Locate the cell with the specified text and output its [x, y] center coordinate. 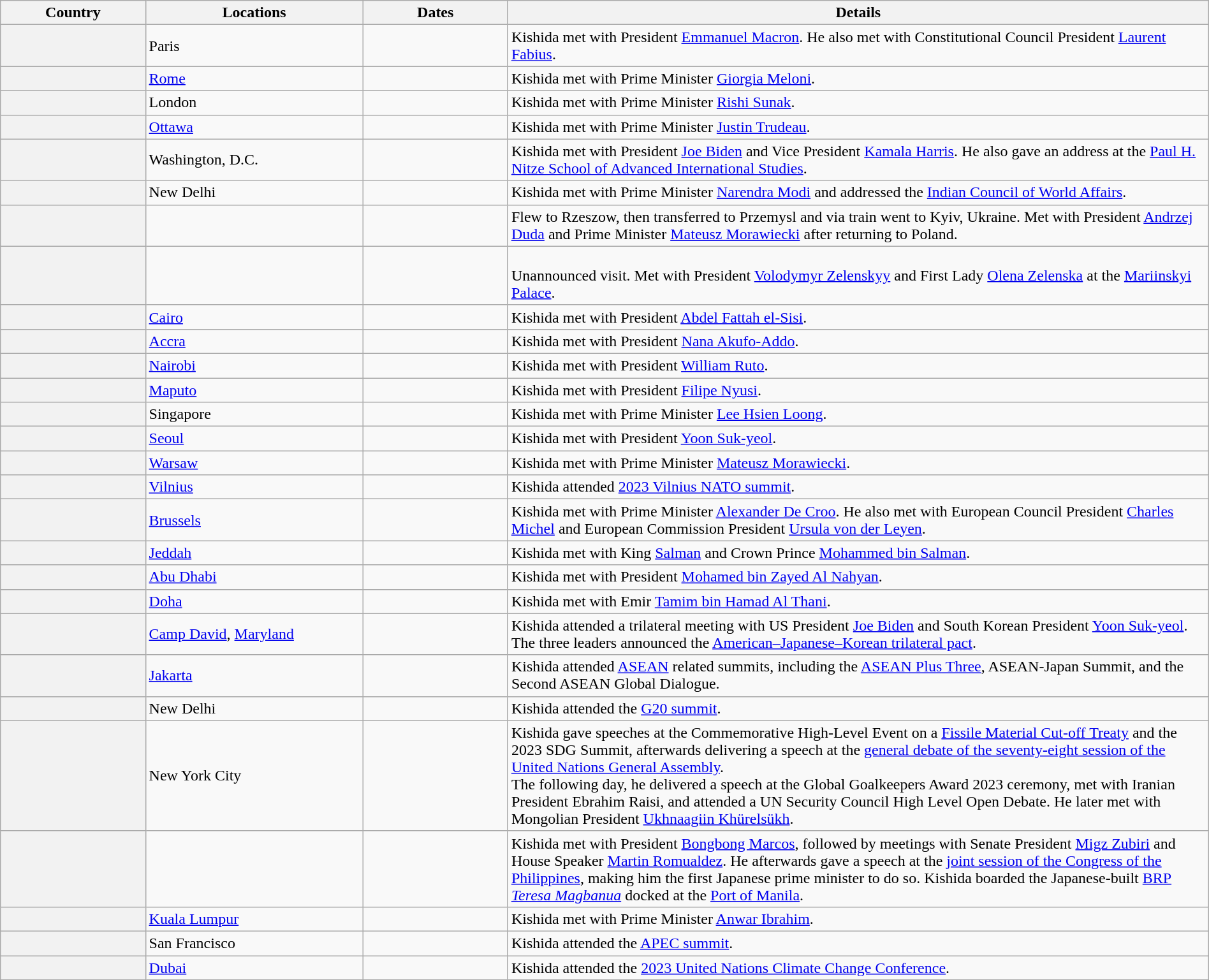
Kishida met with Prime Minister Mateusz Morawiecki. [858, 463]
Abu Dhabi [254, 577]
Kishida met with Prime Minister Lee Hsien Loong. [858, 414]
Jeddah [254, 553]
Accra [254, 341]
Unannounced visit. Met with President Volodymyr Zelenskyy and First Lady Olena Zelenska at the Mariinskyi Palace. [858, 275]
Kishida met with President Emmanuel Macron. He also met with Constitutional Council President Laurent Fabius. [858, 46]
Kishida met with President Yoon Suk-yeol. [858, 439]
Seoul [254, 439]
Kishida met with Emir Tamim bin Hamad Al Thani. [858, 601]
Doha [254, 601]
Kishida met with President Mohamed bin Zayed Al Nahyan. [858, 577]
Kishida met with President Filipe Nyusi. [858, 390]
Kishida attended ASEAN related summits, including the ASEAN Plus Three, ASEAN-Japan Summit, and the Second ASEAN Global Dialogue. [858, 676]
Kishida met with President Nana Akufo-Addo. [858, 341]
Camp David, Maryland [254, 634]
Kishida attended the G20 summit. [858, 708]
Kishida met with Prime Minister Justin Trudeau. [858, 127]
Kishida met with King Salman and Crown Prince Mohammed bin Salman. [858, 553]
Jakarta [254, 676]
Kishida attended 2023 Vilnius NATO summit. [858, 487]
Paris [254, 46]
Washington, D.C. [254, 159]
New York City [254, 775]
Maputo [254, 390]
Kishida met with President Abdel Fattah el-Sisi. [858, 317]
Rome [254, 78]
Kuala Lumpur [254, 919]
Kishida met with Prime Minister Rishi Sunak. [858, 103]
Kishida met with Prime Minister Anwar Ibrahim. [858, 919]
Kishida attended the 2023 United Nations Climate Change Conference. [858, 967]
San Francisco [254, 943]
London [254, 103]
Ottawa [254, 127]
Dubai [254, 967]
Singapore [254, 414]
Kishida met with Prime Minister Narendra Modi and addressed the Indian Council of World Affairs. [858, 193]
Warsaw [254, 463]
Country [73, 13]
Nairobi [254, 365]
Locations [254, 13]
Cairo [254, 317]
Details [858, 13]
Brussels [254, 520]
Dates [435, 13]
Kishida met with President William Ruto. [858, 365]
Vilnius [254, 487]
Kishida met with Prime Minister Giorgia Meloni. [858, 78]
Kishida attended the APEC summit. [858, 943]
